Pinpoint the cell where the given text exists, returning its (X, Y) midpoint coordinate. 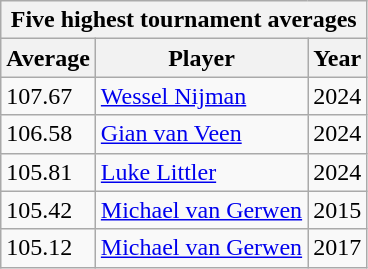
Average (48, 58)
Gian van Veen (201, 134)
Wessel Nijman (201, 96)
105.81 (48, 172)
Luke Littler (201, 172)
Year (338, 58)
2017 (338, 248)
Five highest tournament averages (184, 20)
107.67 (48, 96)
105.42 (48, 210)
2015 (338, 210)
Player (201, 58)
106.58 (48, 134)
105.12 (48, 248)
